Capture the cell that displays the provided text and extract its [x, y] central coordinate. 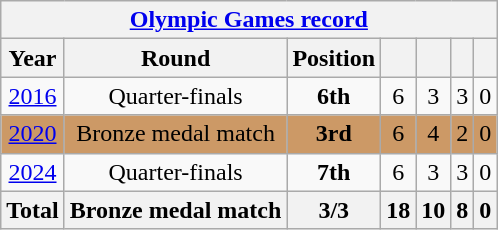
2024 [33, 172]
Round [176, 58]
6th [334, 96]
Position [334, 58]
Year [33, 58]
2020 [33, 134]
8 [462, 210]
7th [334, 172]
4 [434, 134]
10 [434, 210]
2 [462, 134]
Total [33, 210]
18 [398, 210]
3rd [334, 134]
2016 [33, 96]
Olympic Games record [249, 20]
3/3 [334, 210]
